Return the (X, Y) coordinate for the center point of the cell that contains the specified text.  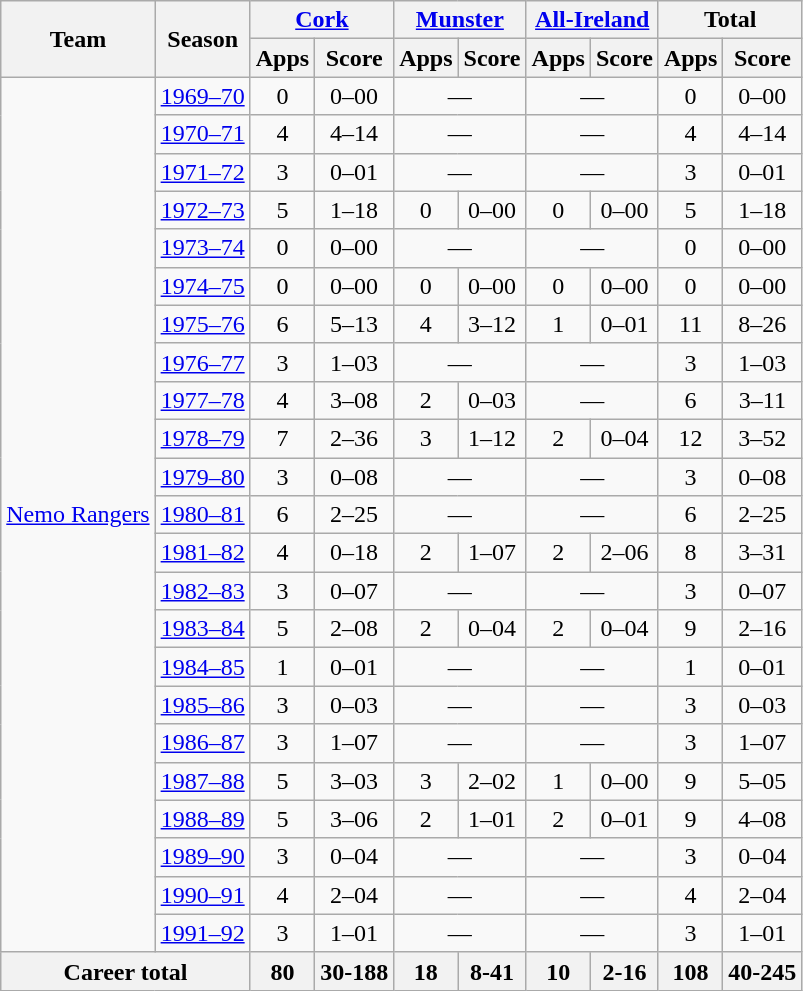
3–31 (762, 553)
Season (202, 39)
2-16 (624, 971)
1980–81 (202, 515)
Career total (126, 971)
Total (730, 20)
12 (690, 438)
1972–73 (202, 210)
2–02 (492, 781)
3–03 (354, 781)
2–36 (354, 438)
8 (690, 553)
1991–92 (202, 933)
1989–90 (202, 857)
1971–72 (202, 172)
1988–89 (202, 819)
Munster (460, 20)
4–08 (762, 819)
1981–82 (202, 553)
3–08 (354, 400)
2–06 (624, 553)
18 (426, 971)
5–13 (354, 324)
1990–91 (202, 895)
1976–77 (202, 362)
5–05 (762, 781)
1975–76 (202, 324)
3–11 (762, 400)
8–26 (762, 324)
1978–79 (202, 438)
1979–80 (202, 477)
1969–70 (202, 96)
All-Ireland (592, 20)
0–18 (354, 553)
108 (690, 971)
1982–83 (202, 591)
1970–71 (202, 134)
1977–78 (202, 400)
1973–74 (202, 248)
3–52 (762, 438)
40-245 (762, 971)
1987–88 (202, 781)
1985–86 (202, 705)
10 (558, 971)
Nemo Rangers (78, 514)
Team (78, 39)
1986–87 (202, 743)
7 (282, 438)
1–12 (492, 438)
3–06 (354, 819)
2–08 (354, 629)
3–12 (492, 324)
30-188 (354, 971)
11 (690, 324)
1983–84 (202, 629)
Cork (322, 20)
1984–85 (202, 667)
1974–75 (202, 286)
8-41 (492, 971)
2–16 (762, 629)
80 (282, 971)
